Pinpoint the cell where the given text exists, returning its (X, Y) midpoint coordinate. 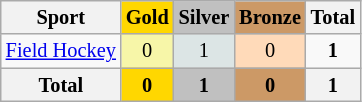
Silver (204, 17)
Field Hockey (61, 51)
Bronze (270, 17)
Sport (61, 17)
Gold (148, 17)
